Find where the given text appears and provide that cell's center as (x, y) coordinate. 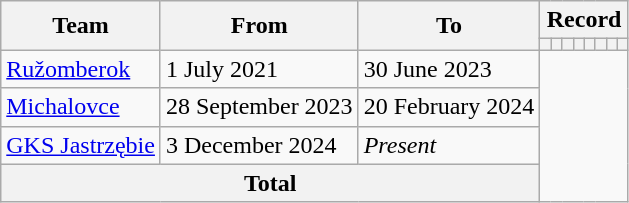
3 December 2024 (259, 145)
Ružomberok (81, 69)
Record (584, 20)
To (449, 26)
Michalovce (81, 107)
1 July 2021 (259, 69)
30 June 2023 (449, 69)
Team (81, 26)
28 September 2023 (259, 107)
20 February 2024 (449, 107)
GKS Jastrzębie (81, 145)
Present (449, 145)
From (259, 26)
Total (270, 183)
